Capture the cell that displays the provided text and extract its (X, Y) central coordinate. 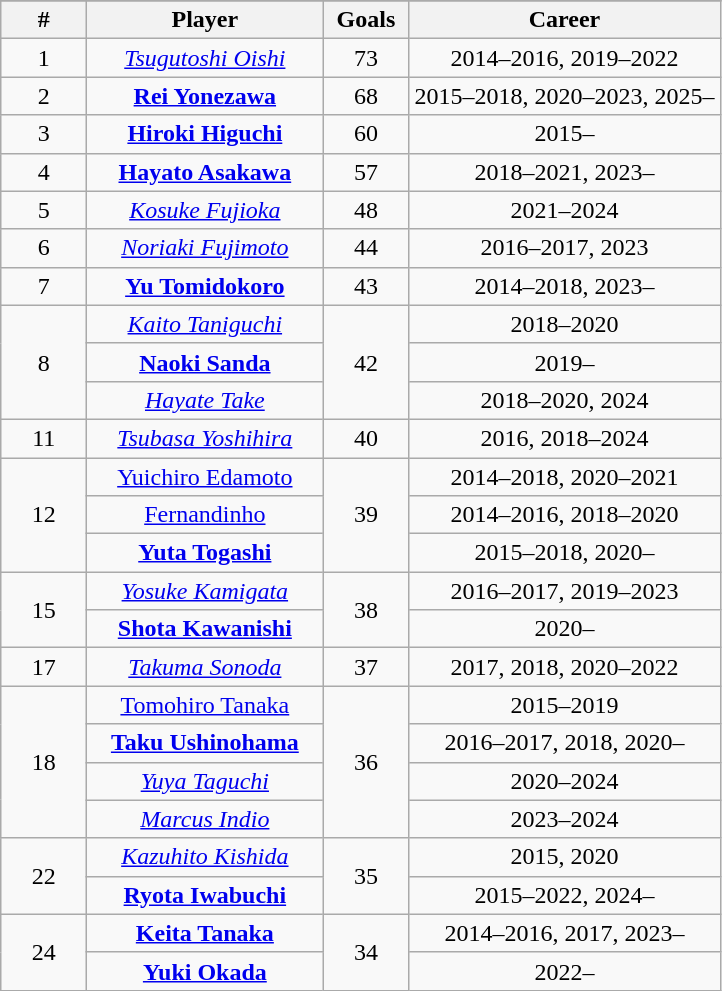
12 (44, 515)
48 (366, 210)
6 (44, 248)
7 (44, 286)
37 (366, 667)
Career (564, 20)
Tomohiro Tanaka (205, 705)
Hiroki Higuchi (205, 134)
38 (366, 610)
68 (366, 96)
2018–2020 (564, 324)
2014–2016, 2017, 2023– (564, 933)
Taku Ushinohama (205, 743)
Rei Yonezawa (205, 96)
18 (44, 762)
Player (205, 20)
Ryota Iwabuchi (205, 895)
42 (366, 362)
2014–2018, 2023– (564, 286)
2014–2016, 2018–2020 (564, 515)
57 (366, 172)
Kazuhito Kishida (205, 857)
34 (366, 952)
2022– (564, 971)
2019– (564, 362)
Tsugutoshi Oishi (205, 58)
Takuma Sonoda (205, 667)
Tsubasa Yoshihira (205, 438)
2 (44, 96)
22 (44, 876)
Naoki Sanda (205, 362)
3 (44, 134)
2015–2019 (564, 705)
2014–2018, 2020–2021 (564, 477)
2015, 2020 (564, 857)
2016–2017, 2019–2023 (564, 591)
24 (44, 952)
60 (366, 134)
4 (44, 172)
39 (366, 515)
Yuki Okada (205, 971)
2017, 2018, 2020–2022 (564, 667)
# (44, 20)
Kosuke Fujioka (205, 210)
Shota Kawanishi (205, 629)
11 (44, 438)
2014–2016, 2019–2022 (564, 58)
2021–2024 (564, 210)
Yuichiro Edamoto (205, 477)
Hayato Asakawa (205, 172)
40 (366, 438)
36 (366, 762)
43 (366, 286)
Yosuke Kamigata (205, 591)
2018–2021, 2023– (564, 172)
Goals (366, 20)
Yuta Togashi (205, 553)
Hayate Take (205, 400)
1 (44, 58)
5 (44, 210)
2015–2022, 2024– (564, 895)
2015– (564, 134)
Noriaki Fujimoto (205, 248)
2015–2018, 2020–2023, 2025– (564, 96)
73 (366, 58)
2020–2024 (564, 781)
Fernandinho (205, 515)
2020– (564, 629)
8 (44, 362)
2015–2018, 2020– (564, 553)
Kaito Taniguchi (205, 324)
44 (366, 248)
Keita Tanaka (205, 933)
2016, 2018–2024 (564, 438)
2023–2024 (564, 819)
2016–2017, 2023 (564, 248)
35 (366, 876)
15 (44, 610)
2016–2017, 2018, 2020– (564, 743)
2018–2020, 2024 (564, 400)
Yuya Taguchi (205, 781)
17 (44, 667)
Marcus Indio (205, 819)
Yu Tomidokoro (205, 286)
